Detect which cell encompasses the target text, then output its (x, y) center coordinate. 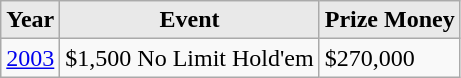
$1,500 No Limit Hold'em (190, 58)
Year (30, 20)
2003 (30, 58)
$270,000 (390, 58)
Event (190, 20)
Prize Money (390, 20)
